Extract the [X, Y] coordinate from the center of the cell holding the provided text.  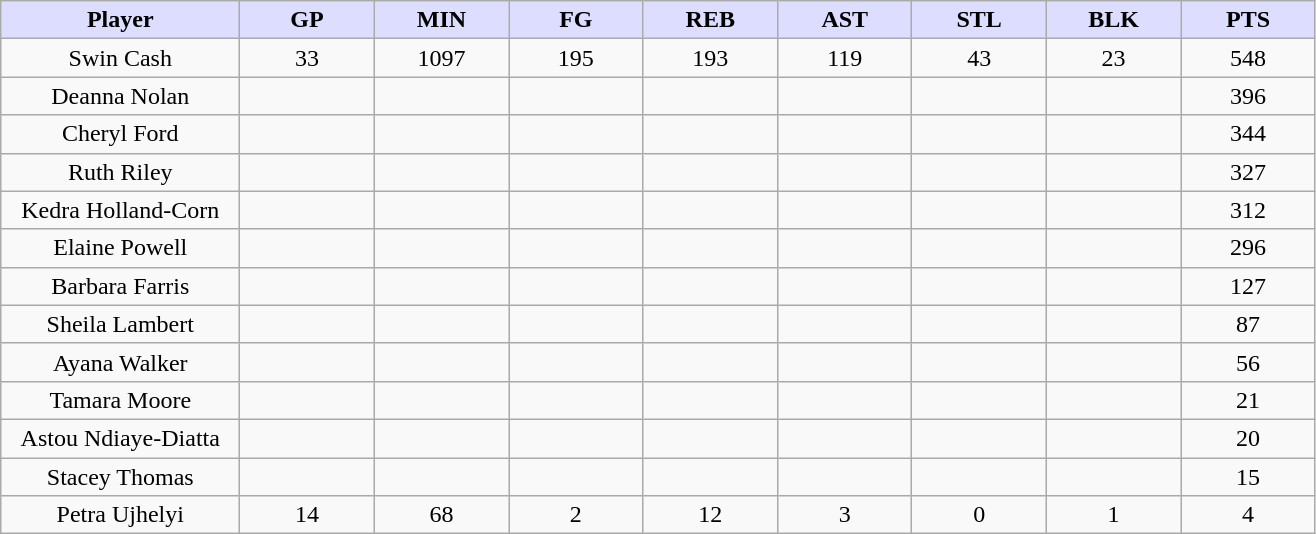
REB [710, 20]
33 [307, 58]
Barbara Farris [120, 286]
344 [1248, 134]
PTS [1248, 20]
Sheila Lambert [120, 324]
Petra Ujhelyi [120, 515]
21 [1248, 400]
1 [1113, 515]
BLK [1113, 20]
312 [1248, 210]
20 [1248, 438]
GP [307, 20]
2 [576, 515]
296 [1248, 248]
4 [1248, 515]
87 [1248, 324]
127 [1248, 286]
0 [979, 515]
12 [710, 515]
AST [845, 20]
15 [1248, 477]
56 [1248, 362]
396 [1248, 96]
119 [845, 58]
3 [845, 515]
Elaine Powell [120, 248]
Ruth Riley [120, 172]
195 [576, 58]
68 [441, 515]
Astou Ndiaye-Diatta [120, 438]
Swin Cash [120, 58]
23 [1113, 58]
Stacey Thomas [120, 477]
MIN [441, 20]
193 [710, 58]
14 [307, 515]
Ayana Walker [120, 362]
1097 [441, 58]
548 [1248, 58]
Player [120, 20]
Cheryl Ford [120, 134]
Tamara Moore [120, 400]
STL [979, 20]
327 [1248, 172]
Deanna Nolan [120, 96]
43 [979, 58]
Kedra Holland-Corn [120, 210]
FG [576, 20]
